Detect which cell encompasses the target text, then output its [X, Y] center coordinate. 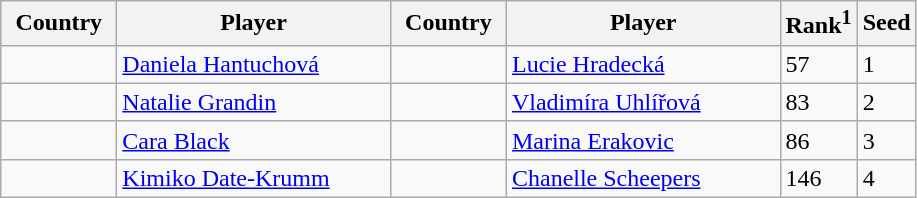
1 [886, 64]
2 [886, 102]
Cara Black [254, 140]
86 [818, 140]
3 [886, 140]
57 [818, 64]
Kimiko Date-Krumm [254, 178]
4 [886, 178]
146 [818, 178]
Vladimíra Uhlířová [643, 102]
Daniela Hantuchová [254, 64]
Seed [886, 24]
Chanelle Scheepers [643, 178]
Rank1 [818, 24]
Natalie Grandin [254, 102]
Lucie Hradecká [643, 64]
83 [818, 102]
Marina Erakovic [643, 140]
